Pinpoint the cell where the given text exists, returning its [X, Y] midpoint coordinate. 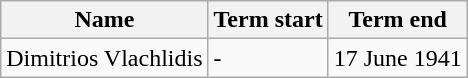
Term start [268, 20]
17 June 1941 [398, 58]
Dimitrios Vlachlidis [104, 58]
Term end [398, 20]
Name [104, 20]
- [268, 58]
